Provide the [X, Y] coordinate of the cell's center where the given text is located.  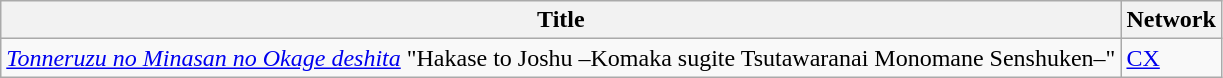
Title [561, 20]
Tonneruzu no Minasan no Okage deshita "Hakase to Joshu –Komaka sugite Tsutawaranai Monomane Senshuken–" [561, 58]
CX [1171, 58]
Network [1171, 20]
